Search for the cell housing the specified text and yield its (X, Y) center coordinate. 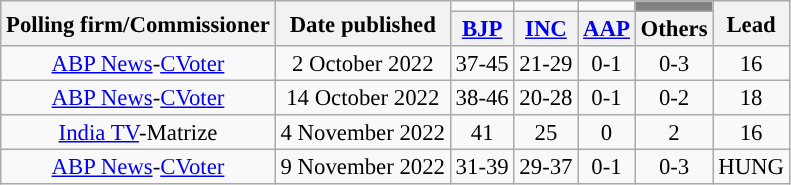
2 (674, 132)
BJP (482, 30)
INC (546, 30)
2 October 2022 (362, 64)
India TV-Matrize (138, 132)
31-39 (482, 168)
Others (674, 30)
9 November 2022 (362, 168)
AAP (606, 30)
0 (606, 132)
4 November 2022 (362, 132)
18 (751, 98)
21-29 (546, 64)
25 (546, 132)
Polling firm/Commissioner (138, 24)
14 October 2022 (362, 98)
Lead (751, 24)
0-2 (674, 98)
20-28 (546, 98)
38-46 (482, 98)
HUNG (751, 168)
37-45 (482, 64)
29-37 (546, 168)
41 (482, 132)
Date published (362, 24)
